Determine the (X, Y) coordinate at the center of the cell enclosing the given text.  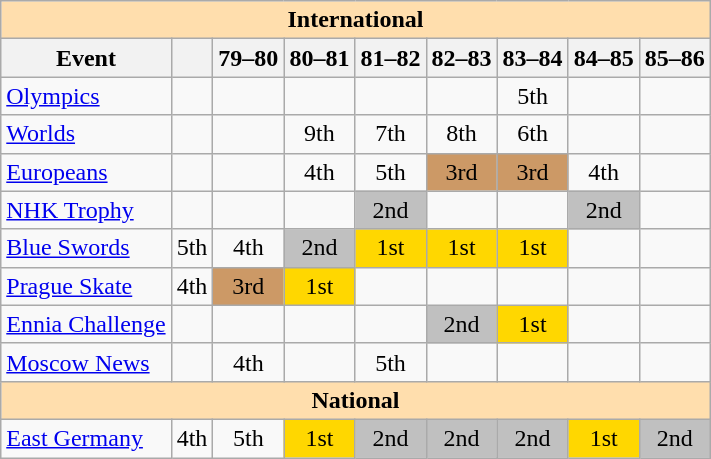
Event (86, 58)
International (356, 20)
8th (462, 134)
Ennia Challenge (86, 324)
NHK Trophy (86, 210)
Worlds (86, 134)
81–82 (390, 58)
9th (320, 134)
80–81 (320, 58)
East Germany (86, 438)
Prague Skate (86, 286)
Blue Swords (86, 248)
84–85 (604, 58)
82–83 (462, 58)
85–86 (674, 58)
7th (390, 134)
Europeans (86, 172)
National (356, 400)
Moscow News (86, 362)
6th (532, 134)
79–80 (248, 58)
83–84 (532, 58)
Olympics (86, 96)
